Capture the cell that displays the provided text and extract its (X, Y) central coordinate. 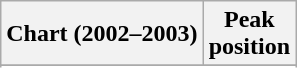
Chart (2002–2003) (102, 34)
Peak position (249, 34)
